Provide the [X, Y] coordinate of the cell's center where the given text is located.  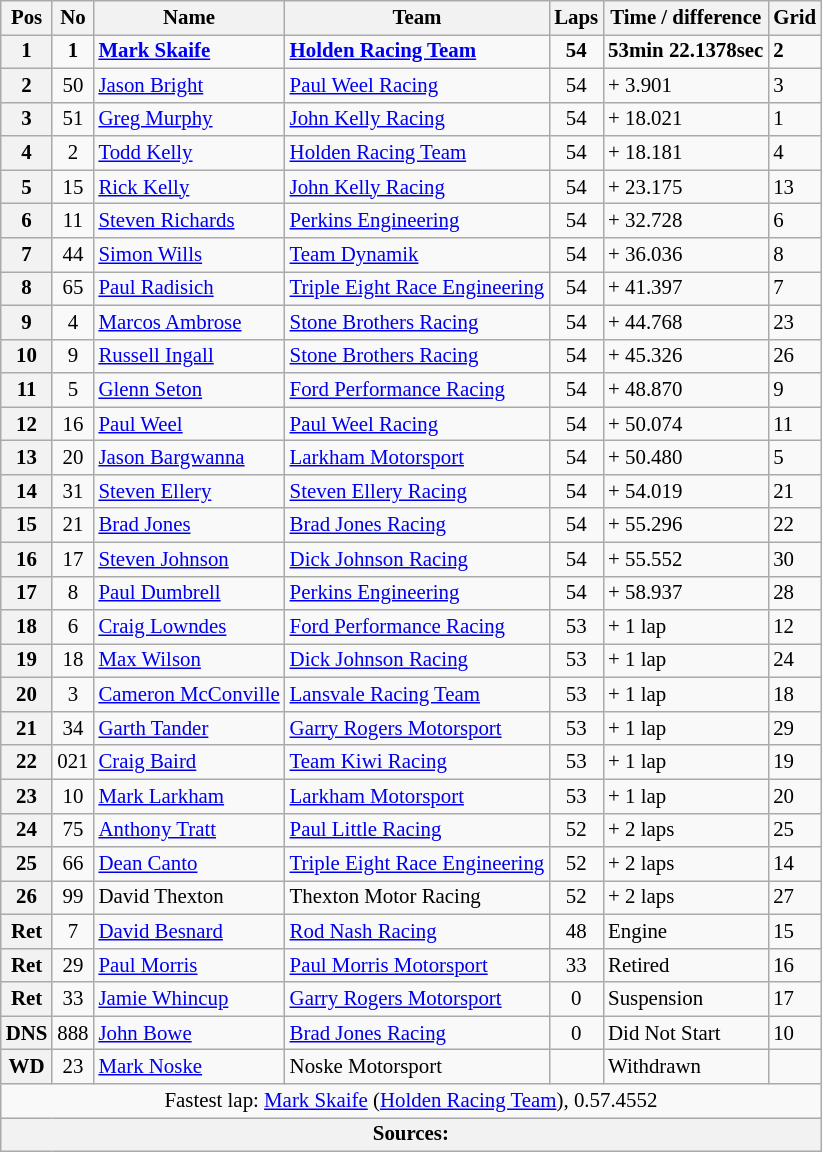
+ 54.019 [686, 491]
Sources: [411, 1135]
44 [72, 255]
+ 36.036 [686, 255]
+ 55.552 [686, 559]
Steven Ellery Racing [418, 491]
30 [794, 559]
Simon Wills [188, 255]
Team Dynamik [418, 255]
Steven Richards [188, 221]
Greg Murphy [188, 119]
David Besnard [188, 931]
Did Not Start [686, 1033]
Steven Ellery [188, 491]
Brad Jones [188, 525]
Craig Lowndes [188, 627]
No [72, 18]
51 [72, 119]
+ 44.768 [686, 322]
Thexton Motor Racing [418, 898]
Rick Kelly [188, 187]
+ 50.480 [686, 458]
Dean Canto [188, 864]
48 [576, 931]
Pos [27, 18]
+ 58.937 [686, 593]
Paul Dumbrell [188, 593]
Lansvale Racing Team [418, 695]
Paul Weel [188, 424]
Paul Morris [188, 965]
Craig Baird [188, 762]
99 [72, 898]
+ 45.326 [686, 356]
Withdrawn [686, 1067]
+ 41.397 [686, 288]
Paul Little Racing [418, 830]
28 [794, 593]
Engine [686, 931]
Retired [686, 965]
Time / difference [686, 18]
+ 18.181 [686, 153]
Jamie Whincup [188, 999]
David Thexton [188, 898]
75 [72, 830]
021 [72, 762]
Paul Radisich [188, 288]
Laps [576, 18]
+ 48.870 [686, 390]
66 [72, 864]
Garth Tander [188, 728]
+ 50.074 [686, 424]
Name [188, 18]
Paul Morris Motorsport [418, 965]
31 [72, 491]
Jason Bargwanna [188, 458]
50 [72, 85]
John Bowe [188, 1033]
53min 22.1378sec [686, 51]
34 [72, 728]
Mark Skaife [188, 51]
Team Kiwi Racing [418, 762]
Mark Noske [188, 1067]
Todd Kelly [188, 153]
+ 3.901 [686, 85]
Glenn Seton [188, 390]
+ 32.728 [686, 221]
65 [72, 288]
27 [794, 898]
+ 55.296 [686, 525]
Grid [794, 18]
Steven Johnson [188, 559]
Russell Ingall [188, 356]
+ 18.021 [686, 119]
WD [27, 1067]
Fastest lap: Mark Skaife (Holden Racing Team), 0.57.4552 [411, 1101]
Marcos Ambrose [188, 322]
Anthony Tratt [188, 830]
Mark Larkham [188, 796]
Team [418, 18]
DNS [27, 1033]
+ 23.175 [686, 187]
888 [72, 1033]
Suspension [686, 999]
Rod Nash Racing [418, 931]
Jason Bright [188, 85]
Noske Motorsport [418, 1067]
Max Wilson [188, 661]
Cameron McConville [188, 695]
